Return the (X, Y) coordinate for the center point of the cell that contains the specified text.  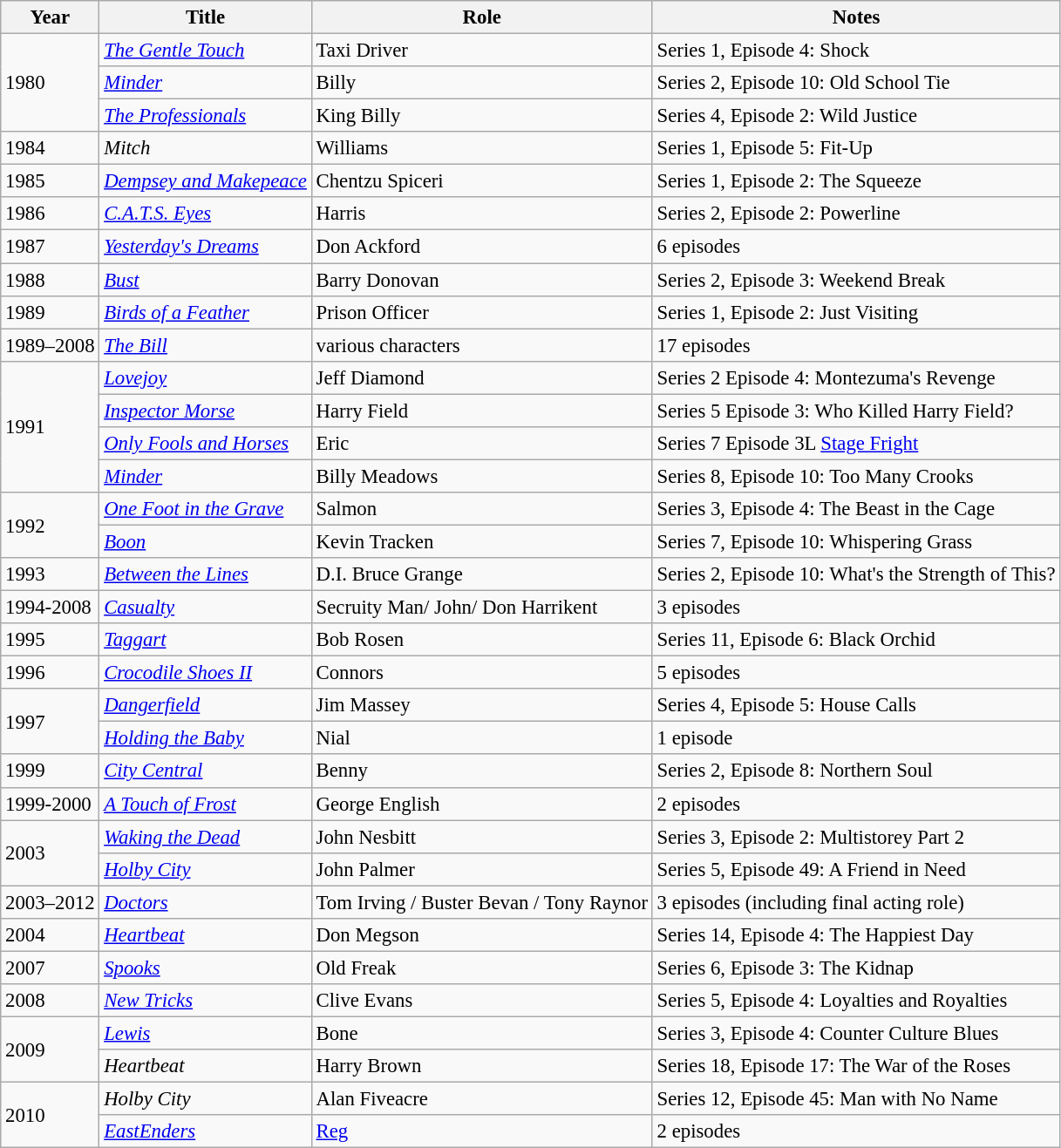
2010 (51, 1116)
Spooks (206, 968)
Secruity Man/ John/ Don Harrikent (481, 608)
Only Fools and Horses (206, 444)
various characters (481, 345)
Year (51, 17)
Lovejoy (206, 377)
Series 11, Episode 6: Black Orchid (856, 640)
1992 (51, 525)
Title (206, 17)
Reg (481, 1131)
Doctors (206, 902)
Connors (481, 673)
Dempsey and Makepeace (206, 181)
Harry Brown (481, 1066)
Notes (856, 17)
2003–2012 (51, 902)
2007 (51, 968)
John Palmer (481, 869)
Series 2, Episode 10: What's the Strength of This? (856, 574)
Series 3, Episode 4: The Beast in the Cage (856, 509)
One Foot in the Grave (206, 509)
1994-2008 (51, 608)
Between the Lines (206, 574)
Nial (481, 738)
Don Megson (481, 935)
Series 1, Episode 2: Just Visiting (856, 312)
Series 7, Episode 10: Whispering Grass (856, 541)
1984 (51, 148)
Dangerfield (206, 705)
1991 (51, 426)
2008 (51, 1001)
Harry Field (481, 411)
2004 (51, 935)
Series 1, Episode 5: Fit-Up (856, 148)
Mitch (206, 148)
1980 (51, 84)
Jeff Diamond (481, 377)
George English (481, 804)
Series 12, Episode 45: Man with No Name (856, 1099)
1 episode (856, 738)
EastEnders (206, 1131)
1987 (51, 247)
Prison Officer (481, 312)
C.A.T.S. Eyes (206, 214)
King Billy (481, 116)
Don Ackford (481, 247)
1989 (51, 312)
Series 18, Episode 17: The War of the Roses (856, 1066)
Series 4, Episode 2: Wild Justice (856, 116)
Taggart (206, 640)
1999-2000 (51, 804)
Series 2, Episode 10: Old School Tie (856, 83)
Series 5, Episode 49: A Friend in Need (856, 869)
1999 (51, 771)
Series 8, Episode 10: Too Many Crooks (856, 476)
Bone (481, 1033)
Inspector Morse (206, 411)
6 episodes (856, 247)
Series 14, Episode 4: The Happiest Day (856, 935)
Jim Massey (481, 705)
Chentzu Spiceri (481, 181)
3 episodes (including final acting role) (856, 902)
Holding the Baby (206, 738)
Bust (206, 280)
Billy Meadows (481, 476)
1989–2008 (51, 345)
Series 2, Episode 3: Weekend Break (856, 280)
Series 4, Episode 5: House Calls (856, 705)
Series 2, Episode 8: Northern Soul (856, 771)
1996 (51, 673)
Crocodile Shoes II (206, 673)
A Touch of Frost (206, 804)
D.I. Bruce Grange (481, 574)
Series 1, Episode 4: Shock (856, 51)
Bob Rosen (481, 640)
Clive Evans (481, 1001)
Williams (481, 148)
Alan Fiveacre (481, 1099)
New Tricks (206, 1001)
1985 (51, 181)
The Professionals (206, 116)
Kevin Tracken (481, 541)
Series 7 Episode 3L Stage Fright (856, 444)
Series 1, Episode 2: The Squeeze (856, 181)
Waking the Dead (206, 837)
City Central (206, 771)
Series 5 Episode 3: Who Killed Harry Field? (856, 411)
1988 (51, 280)
Yesterday's Dreams (206, 247)
Tom Irving / Buster Bevan / Tony Raynor (481, 902)
3 episodes (856, 608)
Boon (206, 541)
1997 (51, 722)
Series 2, Episode 2: Powerline (856, 214)
Harris (481, 214)
2003 (51, 853)
1993 (51, 574)
The Bill (206, 345)
Taxi Driver (481, 51)
Birds of a Feather (206, 312)
Barry Donovan (481, 280)
Benny (481, 771)
Lewis (206, 1033)
John Nesbitt (481, 837)
Billy (481, 83)
Series 3, Episode 4: Counter Culture Blues (856, 1033)
Old Freak (481, 968)
Role (481, 17)
Series 2 Episode 4: Montezuma's Revenge (856, 377)
Eric (481, 444)
2009 (51, 1050)
Salmon (481, 509)
17 episodes (856, 345)
1986 (51, 214)
1995 (51, 640)
Series 3, Episode 2: Multistorey Part 2 (856, 837)
Series 6, Episode 3: The Kidnap (856, 968)
Series 5, Episode 4: Loyalties and Royalties (856, 1001)
Casualty (206, 608)
5 episodes (856, 673)
The Gentle Touch (206, 51)
